Locate the cell with the specified text and output its [x, y] center coordinate. 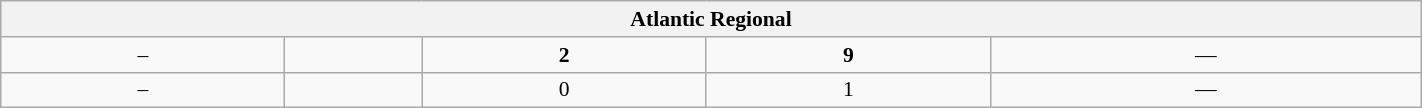
0 [564, 90]
Atlantic Regional [711, 19]
1 [848, 90]
2 [564, 55]
9 [848, 55]
